Identify which cell holds the provided text, then report its [X, Y] central coordinate. 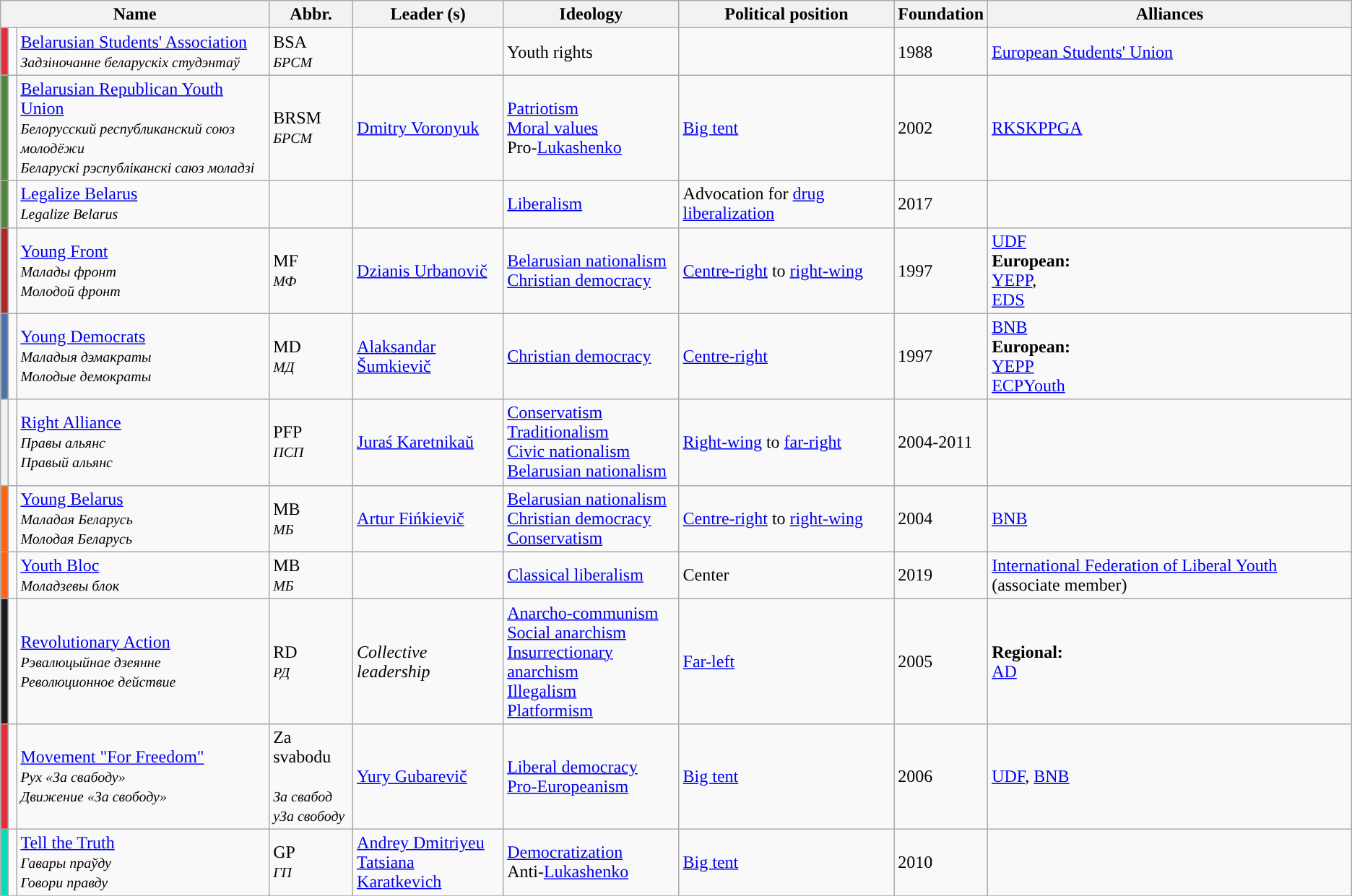
Dzianis Urbanovič [428, 270]
Belarusian Students' AssociationЗадзіночанне беларускіх студэнтаў [143, 52]
Foundation [941, 14]
BSAБРСМ [311, 52]
Centre-right [786, 357]
BNB [1170, 518]
PatriotismMoral values Pro-Lukashenko [591, 128]
European Students' Union [1170, 52]
Yury Gubarevič [428, 776]
Movement "For Freedom"Рух «За свабоду»Движение «За свободу» [143, 776]
Dmitry Voronyuk [428, 128]
Belarusian nationalismChristian democracyConservatism [591, 518]
Alaksandar Šumkievič [428, 357]
Revolutionary ActionРэвалюцыйнае дзеяннеРеволюционное действие [143, 661]
Regional:AD [1170, 661]
Christian democracy [591, 357]
1988 [941, 52]
Za svaboduЗа свабодуЗа свободу [311, 776]
Leader (s) [428, 14]
Right AllianceПравы альянсПравый альянс [143, 442]
Juraś Karetnikaŭ [428, 442]
2002 [941, 128]
RDРД [311, 661]
2005 [941, 661]
Anarcho-communismSocial anarchismInsurrectionary anarchismIllegalismPlatformism [591, 661]
BRSMБРСМ [311, 128]
Center [786, 575]
Advocation for drug liberalization [786, 204]
Liberal democracyPro-Europeanism [591, 776]
BNBEuropean:YEPP ECPYouth [1170, 357]
DemocratizationAnti-Lukashenko [591, 862]
Belarusian nationalismChristian democracy [591, 270]
PFPПСП [311, 442]
Name [135, 14]
Liberalism [591, 204]
Tell the TruthГавары праўдуГовори правду [143, 862]
Legalize BelarusLegalize Belarus [143, 204]
Far-left [786, 661]
UDFEuropean:YEPP,EDS [1170, 270]
Artur Fińkievič [428, 518]
MFМФ [311, 270]
MDМД [311, 357]
2006 [941, 776]
Young FrontМалады фронтМолодой фронт [143, 270]
Right-wing to far-right [786, 442]
Alliances [1170, 14]
International Federation of Liberal Youth (associate member) [1170, 575]
Young BelarusМаладая БеларусьМолодая Беларусь [143, 518]
Andrey DmitriyeuTatsiana Karatkevich [428, 862]
2019 [941, 575]
ConservatismTraditionalismCivic nationalismBelarusian nationalism [591, 442]
Abbr. [311, 14]
Young DemocratsМаладыя дэмакратыМолодые демократы [143, 357]
2010 [941, 862]
Ideology [591, 14]
Youth rights [591, 52]
2017 [941, 204]
Youth BlocМоладзевы блок [143, 575]
Collective leadership [428, 661]
UDF, BNB [1170, 776]
2004 [941, 518]
2004-2011 [941, 442]
GPГП [311, 862]
Political position [786, 14]
RKSKPPGA [1170, 128]
Belarusian Republican Youth UnionБелорусский республиканский союз молодёжиБеларускi рэспубліканскі саюз моладзі [143, 128]
Classical liberalism [591, 575]
